Find where the given text appears and provide that cell's center as [X, Y] coordinate. 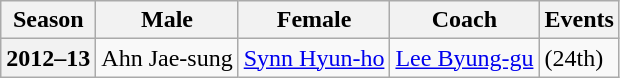
Male [167, 20]
Events [579, 20]
Lee Byung-gu [464, 58]
Season [48, 20]
2012–13 [48, 58]
(24th) [579, 58]
Synn Hyun-ho [314, 58]
Female [314, 20]
Ahn Jae-sung [167, 58]
Coach [464, 20]
